For the text-containing cell, return its midpoint in [x, y] coordinate format. 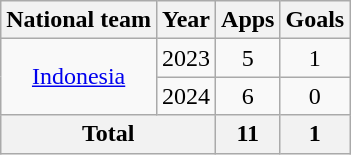
Total [108, 134]
5 [248, 58]
0 [315, 96]
11 [248, 134]
2024 [186, 96]
Apps [248, 20]
Goals [315, 20]
Indonesia [79, 77]
National team [79, 20]
6 [248, 96]
2023 [186, 58]
Year [186, 20]
